Detect which cell encompasses the target text, then output its [x, y] center coordinate. 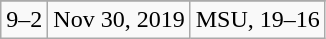
9–2 [24, 20]
Nov 30, 2019 [119, 20]
MSU, 19–16 [258, 20]
